Scan for the cell matching the given text and deliver its [x, y] coordinate at center. 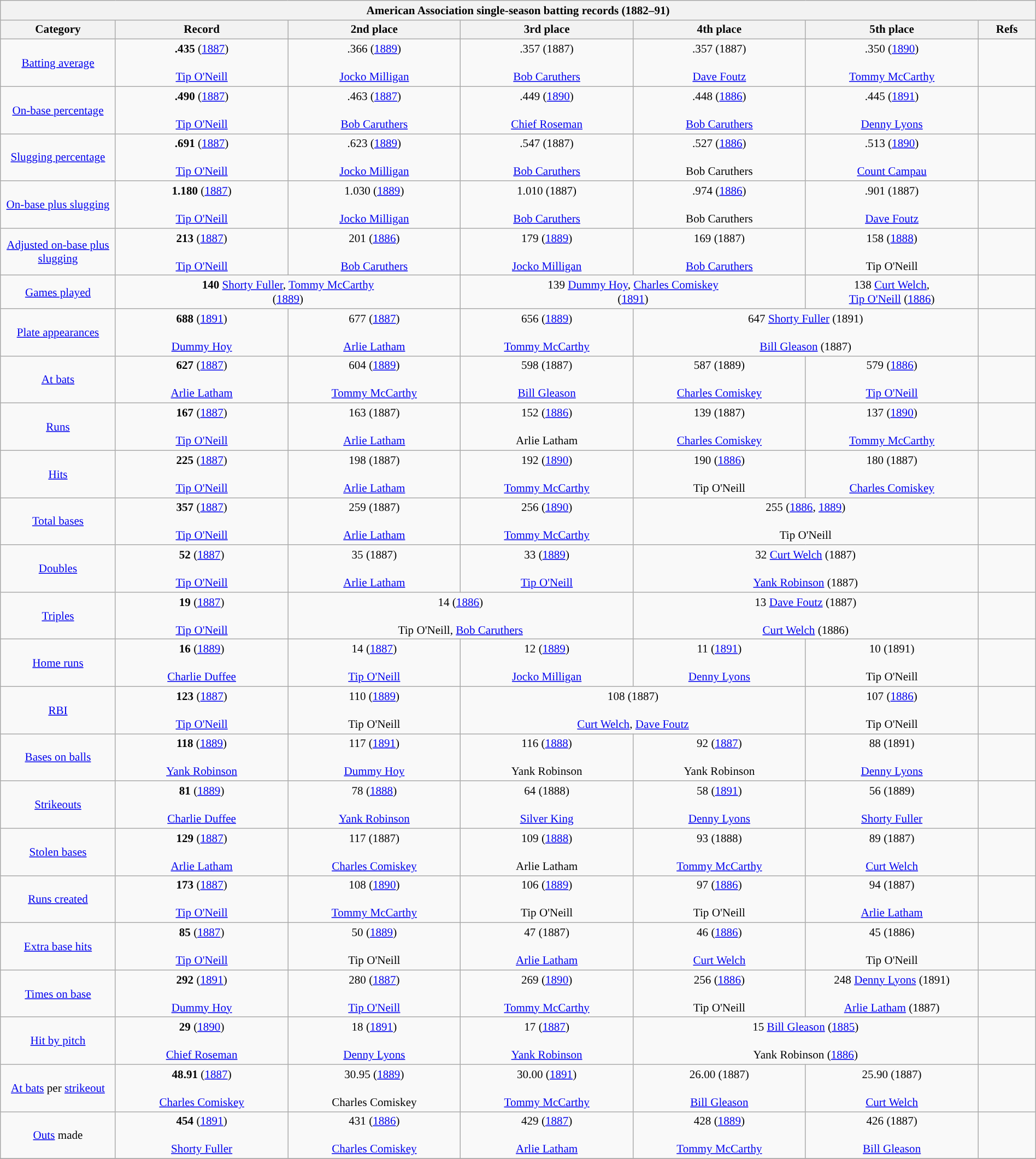
At bats per strikeout [58, 1088]
97 (1886)Tip O'Neill [719, 899]
201 (1886)Bob Caruthers [374, 251]
.435 (1887)Tip O'Neill [202, 63]
256 (1886)Tip O'Neill [719, 993]
110 (1889)Tip O'Neill [374, 710]
138 Curt Welch, Tip O'Neill (1886) [892, 292]
256 (1890)Tommy McCarthy [547, 521]
248 Denny Lyons (1891)Arlie Latham (1887) [892, 993]
16 (1889)Charlie Duffee [202, 663]
3rd place [547, 30]
5th place [892, 30]
259 (1887)Arlie Latham [374, 521]
92 (1887)Yank Robinson [719, 757]
116 (1888)Yank Robinson [547, 757]
.513 (1890)Count Campau [892, 157]
.448 (1886)Bob Caruthers [719, 110]
225 (1887)Tip O'Neill [202, 474]
1.010 (1887)Bob Caruthers [547, 204]
677 (1887)Arlie Latham [374, 332]
56 (1889)Shorty Fuller [892, 804]
.527 (1886)Bob Caruthers [719, 157]
52 (1887)Tip O'Neill [202, 568]
.357 (1887)Bob Caruthers [547, 63]
.350 (1890)Tommy McCarthy [892, 63]
89 (1887)Curt Welch [892, 852]
198 (1887)Arlie Latham [374, 474]
269 (1890)Tommy McCarthy [547, 993]
26.00 (1887)Bill Gleason [719, 1088]
Extra base hits [58, 946]
118 (1889)Yank Robinson [202, 757]
627 (1887)Arlie Latham [202, 379]
180 (1887)Charles Comiskey [892, 474]
Outs made [58, 1135]
Total bases [58, 521]
64 (1888)Silver King [547, 804]
93 (1888)Tommy McCarthy [719, 852]
10 (1891)Tip O'Neill [892, 663]
213 (1887)Tip O'Neill [202, 251]
Hits [58, 474]
35 (1887)Arlie Latham [374, 568]
4th place [719, 30]
108 (1887)Curt Welch, Dave Foutz [633, 710]
30.95 (1889)Charles Comiskey [374, 1088]
Record [202, 30]
604 (1889)Tommy McCarthy [374, 379]
30.00 (1891)Tommy McCarthy [547, 1088]
78 (1888)Yank Robinson [374, 804]
.691 (1887)Tip O'Neill [202, 157]
33 (1889)Tip O'Neill [547, 568]
152 (1886)Arlie Latham [547, 427]
426 (1887)Bill Gleason [892, 1135]
Adjusted on-base plus slugging [58, 251]
.623 (1889)Jocko Milligan [374, 157]
46 (1886)Curt Welch [719, 946]
117 (1891)Dummy Hoy [374, 757]
17 (1887)Yank Robinson [547, 1040]
Bases on balls [58, 757]
RBI [58, 710]
Category [58, 30]
18 (1891)Denny Lyons [374, 1040]
48.91 (1887)Charles Comiskey [202, 1088]
190 (1886)Tip O'Neill [719, 474]
.366 (1889)Jocko Milligan [374, 63]
2nd place [374, 30]
On-base plus slugging [58, 204]
94 (1887)Arlie Latham [892, 899]
431 (1886)Charles Comiskey [374, 1135]
1.030 (1889)Jocko Milligan [374, 204]
Strikeouts [58, 804]
167 (1887)Tip O'Neill [202, 427]
.490 (1887)Tip O'Neill [202, 110]
At bats [58, 379]
Triples [58, 615]
107 (1886)Tip O'Neill [892, 710]
29 (1890)Chief Roseman [202, 1040]
On-base percentage [58, 110]
579 (1886)Tip O'Neill [892, 379]
428 (1889)Tommy McCarthy [719, 1135]
179 (1889)Jocko Milligan [547, 251]
139 Dummy Hoy, Charles Comiskey (1891) [633, 292]
15 Bill Gleason (1885)Yank Robinson (1886) [805, 1040]
587 (1889)Charles Comiskey [719, 379]
140 Shorty Fuller, Tommy McCarthy (1889) [288, 292]
.901 (1887)Dave Foutz [892, 204]
688 (1891)Dummy Hoy [202, 332]
Runs created [58, 899]
47 (1887)Arlie Latham [547, 946]
32 Curt Welch (1887)Yank Robinson (1887) [805, 568]
117 (1887)Charles Comiskey [374, 852]
.449 (1890)Chief Roseman [547, 110]
429 (1887)Arlie Latham [547, 1135]
647 Shorty Fuller (1891)Bill Gleason (1887) [805, 332]
598 (1887)Bill Gleason [547, 379]
12 (1889)Jocko Milligan [547, 663]
123 (1887)Tip O'Neill [202, 710]
357 (1887)Tip O'Neill [202, 521]
292 (1891)Dummy Hoy [202, 993]
169 (1887)Bob Caruthers [719, 251]
192 (1890)Tommy McCarthy [547, 474]
656 (1889)Tommy McCarthy [547, 332]
50 (1889)Tip O'Neill [374, 946]
19 (1887)Tip O'Neill [202, 615]
45 (1886)Tip O'Neill [892, 946]
American Association single-season batting records (1882–91) [518, 10]
129 (1887)Arlie Latham [202, 852]
139 (1887)Charles Comiskey [719, 427]
Slugging percentage [58, 157]
280 (1887)Tip O'Neill [374, 993]
14 (1887)Tip O'Neill [374, 663]
1.180 (1887)Tip O'Neill [202, 204]
158 (1888)Tip O'Neill [892, 251]
13 Dave Foutz (1887)Curt Welch (1886) [805, 615]
Games played [58, 292]
Home runs [58, 663]
108 (1890)Tommy McCarthy [374, 899]
58 (1891)Denny Lyons [719, 804]
25.90 (1887)Curt Welch [892, 1088]
Times on base [58, 993]
88 (1891)Denny Lyons [892, 757]
255 (1886, 1889)Tip O'Neill [805, 521]
.974 (1886)Bob Caruthers [719, 204]
Hit by pitch [58, 1040]
Plate appearances [58, 332]
Stolen bases [58, 852]
11 (1891)Denny Lyons [719, 663]
81 (1889)Charlie Duffee [202, 804]
Batting average [58, 63]
Refs [1006, 30]
.463 (1887)Bob Caruthers [374, 110]
14 (1886)Tip O'Neill, Bob Caruthers [461, 615]
85 (1887)Tip O'Neill [202, 946]
454 (1891)Shorty Fuller [202, 1135]
.547 (1887)Bob Caruthers [547, 157]
173 (1887)Tip O'Neill [202, 899]
.357 (1887)Dave Foutz [719, 63]
109 (1888)Arlie Latham [547, 852]
137 (1890)Tommy McCarthy [892, 427]
Doubles [58, 568]
Runs [58, 427]
.445 (1891)Denny Lyons [892, 110]
106 (1889)Tip O'Neill [547, 899]
163 (1887)Arlie Latham [374, 427]
